Search for the cell housing the specified text and yield its [x, y] center coordinate. 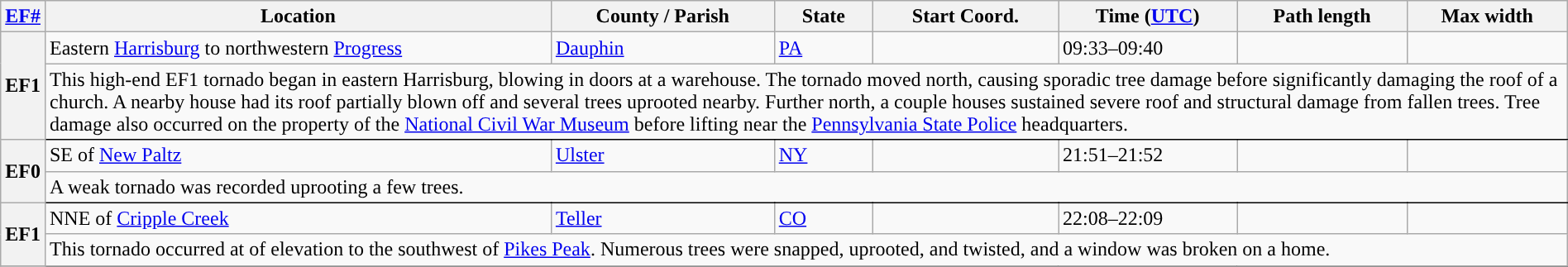
Teller [662, 218]
County / Parish [662, 17]
A weak tornado was recorded uprooting a few trees. [806, 187]
Eastern Harrisburg to northwestern Progress [298, 48]
Path length [1322, 17]
Dauphin [662, 48]
SE of New Paltz [298, 155]
NNE of Cripple Creek [298, 218]
NY [824, 155]
Start Coord. [965, 17]
PA [824, 48]
Max width [1487, 17]
CO [824, 218]
Location [298, 17]
Ulster [662, 155]
21:51–21:52 [1148, 155]
Time (UTC) [1148, 17]
EF0 [23, 171]
State [824, 17]
22:08–22:09 [1148, 218]
09:33–09:40 [1148, 48]
EF# [23, 17]
